Find where the given text appears and provide that cell's center as [X, Y] coordinate. 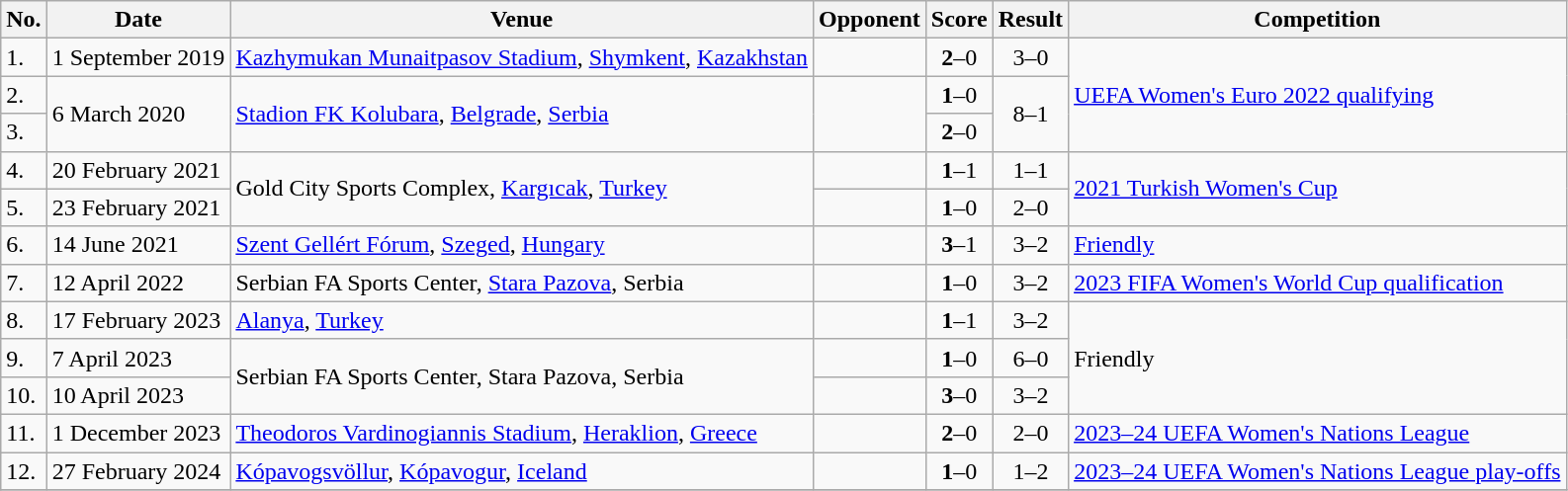
Venue [522, 20]
Opponent [869, 20]
Szent Gellért Fórum, Szeged, Hungary [522, 245]
UEFA Women's Euro 2022 qualifying [1317, 95]
No. [24, 20]
6 March 2020 [138, 114]
9. [24, 358]
Score [959, 20]
10. [24, 395]
8. [24, 320]
Gold City Sports Complex, Kargıcak, Turkey [522, 189]
12 April 2022 [138, 283]
10 April 2023 [138, 395]
23 February 2021 [138, 207]
6. [24, 245]
Date [138, 20]
17 February 2023 [138, 320]
1 December 2023 [138, 433]
6–0 [1030, 358]
8–1 [1030, 114]
Stadion FK Kolubara, Belgrade, Serbia [522, 114]
27 February 2024 [138, 471]
7. [24, 283]
Competition [1317, 20]
20 February 2021 [138, 170]
11. [24, 433]
3–1 [959, 245]
14 June 2021 [138, 245]
Kópavogsvöllur, Kópavogur, Iceland [522, 471]
1. [24, 57]
4. [24, 170]
1–2 [1030, 471]
5. [24, 207]
Alanya, Turkey [522, 320]
2023 FIFA Women's World Cup qualification [1317, 283]
3. [24, 132]
Theodoros Vardinogiannis Stadium, Heraklion, Greece [522, 433]
2023–24 UEFA Women's Nations League play-offs [1317, 471]
Result [1030, 20]
1 September 2019 [138, 57]
2021 Turkish Women's Cup [1317, 189]
2023–24 UEFA Women's Nations League [1317, 433]
7 April 2023 [138, 358]
Kazhymukan Munaitpasov Stadium, Shymkent, Kazakhstan [522, 57]
2. [24, 95]
12. [24, 471]
